Determine the (X, Y) coordinate at the center of the cell enclosing the given text.  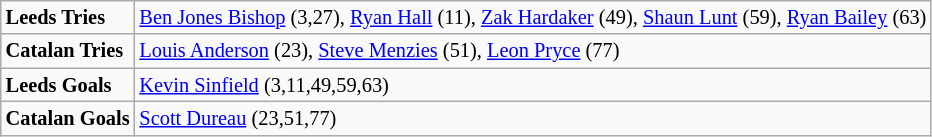
Ben Jones Bishop (3,27), Ryan Hall (11), Zak Hardaker (49), Shaun Lunt (59), Ryan Bailey (63) (532, 17)
Catalan Tries (68, 51)
Leeds Goals (68, 85)
Kevin Sinfield (3,11,49,59,63) (532, 85)
Scott Dureau (23,51,77) (532, 118)
Leeds Tries (68, 17)
Louis Anderson (23), Steve Menzies (51), Leon Pryce (77) (532, 51)
Catalan Goals (68, 118)
